For the text-containing cell, return its midpoint in (x, y) coordinate format. 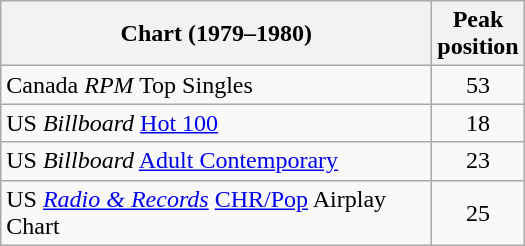
Canada RPM Top Singles (216, 85)
Peakposition (478, 34)
25 (478, 212)
Chart (1979–1980) (216, 34)
US Radio & Records CHR/Pop Airplay Chart (216, 212)
US Billboard Adult Contemporary (216, 161)
23 (478, 161)
US Billboard Hot 100 (216, 123)
18 (478, 123)
53 (478, 85)
